Search for the cell housing the specified text and yield its (X, Y) center coordinate. 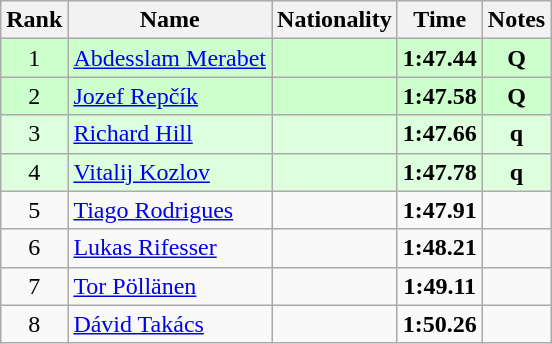
8 (34, 324)
Abdesslam Merabet (170, 58)
1:47.78 (440, 172)
Time (440, 20)
4 (34, 172)
Tiago Rodrigues (170, 210)
6 (34, 248)
Lukas Rifesser (170, 248)
Jozef Repčík (170, 96)
Richard Hill (170, 134)
1:47.58 (440, 96)
1:47.44 (440, 58)
1:48.21 (440, 248)
Vitalij Kozlov (170, 172)
2 (34, 96)
Name (170, 20)
Dávid Takács (170, 324)
Notes (516, 20)
Nationality (335, 20)
Rank (34, 20)
1:49.11 (440, 286)
3 (34, 134)
1:47.91 (440, 210)
Tor Pöllänen (170, 286)
7 (34, 286)
1:47.66 (440, 134)
1:50.26 (440, 324)
1 (34, 58)
5 (34, 210)
